Find where the given text appears and provide that cell's center as [X, Y] coordinate. 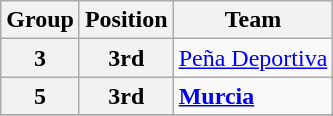
Murcia [253, 96]
5 [40, 96]
Position [126, 20]
Team [253, 20]
3 [40, 58]
Group [40, 20]
Peña Deportiva [253, 58]
